Find where the given text appears and provide that cell's center as [x, y] coordinate. 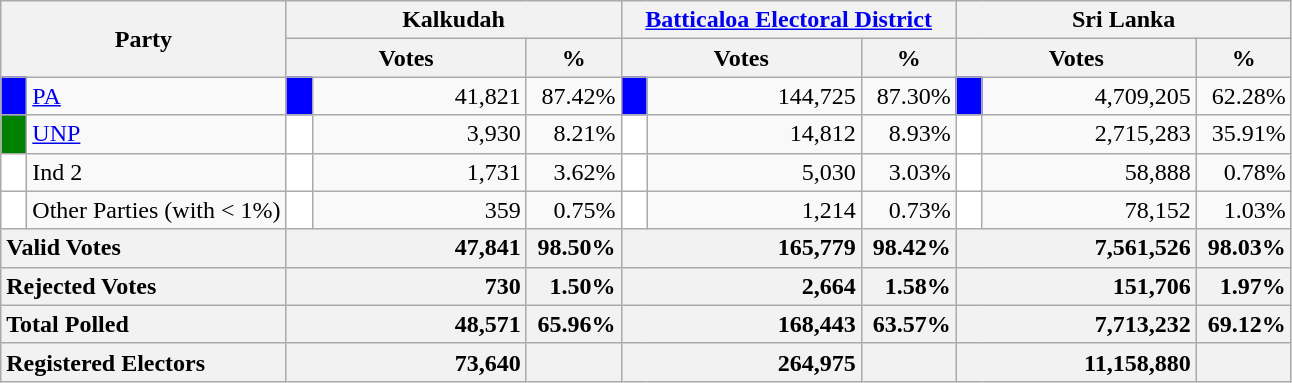
78,152 [1089, 210]
Registered Electors [144, 362]
98.42% [908, 248]
0.78% [1244, 172]
98.50% [574, 248]
1,731 [419, 172]
14,812 [754, 134]
Sri Lanka [1124, 20]
35.91% [1244, 134]
0.73% [908, 210]
48,571 [406, 324]
87.42% [574, 96]
359 [419, 210]
Party [144, 39]
3.03% [908, 172]
165,779 [741, 248]
3.62% [574, 172]
2,664 [741, 286]
Batticaloa Electoral District [788, 20]
1.97% [1244, 286]
63.57% [908, 324]
264,975 [741, 362]
4,709,205 [1089, 96]
73,640 [406, 362]
87.30% [908, 96]
5,030 [754, 172]
168,443 [741, 324]
1.03% [1244, 210]
Kalkudah [454, 20]
144,725 [754, 96]
Other Parties (with < 1%) [156, 210]
7,561,526 [1076, 248]
1,214 [754, 210]
7,713,232 [1076, 324]
8.93% [908, 134]
11,158,880 [1076, 362]
58,888 [1089, 172]
65.96% [574, 324]
47,841 [406, 248]
Valid Votes [144, 248]
730 [406, 286]
62.28% [1244, 96]
UNP [156, 134]
Total Polled [144, 324]
Rejected Votes [144, 286]
1.50% [574, 286]
69.12% [1244, 324]
2,715,283 [1089, 134]
PA [156, 96]
151,706 [1076, 286]
8.21% [574, 134]
0.75% [574, 210]
3,930 [419, 134]
Ind 2 [156, 172]
1.58% [908, 286]
41,821 [419, 96]
98.03% [1244, 248]
